Search for the cell housing the specified text and yield its (x, y) center coordinate. 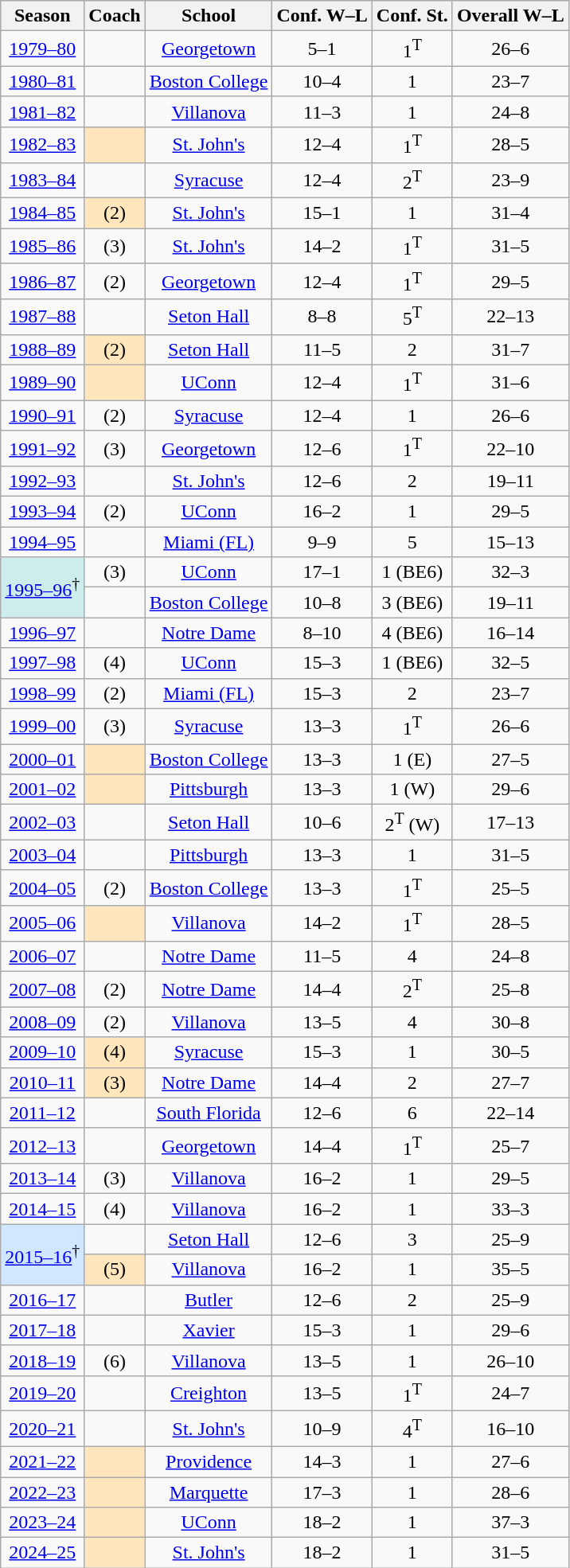
(6) (115, 1360)
2019–20 (43, 1393)
Conf. W–L (322, 16)
1992–93 (43, 482)
22–14 (510, 1113)
17–13 (510, 823)
1980–81 (43, 81)
1 (E) (412, 759)
2007–08 (43, 990)
33–3 (510, 1209)
2005–06 (43, 923)
31–6 (510, 382)
25–7 (510, 1146)
30–5 (510, 1052)
1993–94 (43, 512)
30–8 (510, 1022)
1984–85 (43, 213)
2008–09 (43, 1022)
15–1 (322, 213)
37–3 (510, 1523)
(5) (115, 1270)
22–10 (510, 449)
2003–04 (43, 855)
11–3 (322, 111)
Butler (209, 1300)
10–6 (322, 823)
17–3 (322, 1492)
1987–88 (43, 317)
27–7 (510, 1082)
1998–99 (43, 693)
2011–12 (43, 1113)
5T (412, 317)
24–7 (510, 1393)
25–8 (510, 990)
1994–95 (43, 542)
1996–97 (43, 633)
Xavier (209, 1330)
2017–18 (43, 1330)
1986–87 (43, 282)
16–14 (510, 633)
Marquette (209, 1492)
Creighton (209, 1393)
Overall W–L (510, 16)
Providence (209, 1461)
2018–19 (43, 1360)
South Florida (209, 1113)
28–6 (510, 1492)
23–9 (510, 180)
4T (412, 1430)
1995–96† (43, 587)
31–7 (510, 349)
2006–07 (43, 956)
2020–21 (43, 1430)
2004–05 (43, 888)
1 (W) (412, 790)
1988–89 (43, 349)
2002–03 (43, 823)
25–5 (510, 888)
22–13 (510, 317)
32–5 (510, 663)
2T (W) (412, 823)
31–4 (510, 213)
2001–02 (43, 790)
1979–80 (43, 49)
2000–01 (43, 759)
6 (412, 1113)
10–4 (322, 81)
27–6 (510, 1461)
17–1 (322, 572)
1991–92 (43, 449)
5 (412, 542)
1989–90 (43, 382)
32–3 (510, 572)
14–3 (322, 1461)
2023–24 (43, 1523)
2012–13 (43, 1146)
1985–86 (43, 247)
10–9 (322, 1430)
1981–82 (43, 111)
1997–98 (43, 663)
9–9 (322, 542)
1983–84 (43, 180)
8–8 (322, 317)
1982–83 (43, 145)
16–10 (510, 1430)
5–1 (322, 49)
Conf. St. (412, 16)
2024–25 (43, 1553)
35–5 (510, 1270)
2014–15 (43, 1209)
School (209, 16)
2015–16† (43, 1254)
2013–14 (43, 1179)
3 (BE6) (412, 603)
2009–10 (43, 1052)
2010–11 (43, 1082)
2016–17 (43, 1300)
27–5 (510, 759)
Coach (115, 16)
Season (43, 16)
4 (BE6) (412, 633)
1990–91 (43, 415)
2021–22 (43, 1461)
3 (412, 1239)
26–10 (510, 1360)
1999–00 (43, 726)
2022–23 (43, 1492)
15–13 (510, 542)
10–8 (322, 603)
8–10 (322, 633)
